Detect which cell encompasses the target text, then output its [X, Y] center coordinate. 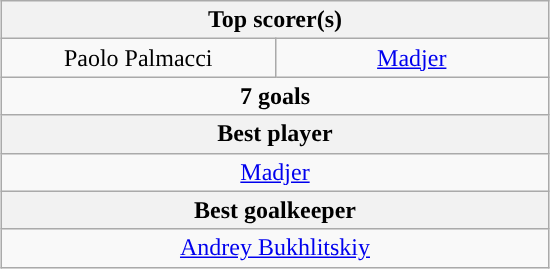
7 goals [274, 96]
Paolo Palmacci [138, 58]
Best player [274, 134]
Andrey Bukhlitskiy [274, 248]
Top scorer(s) [274, 20]
Best goalkeeper [274, 210]
